Search for the cell housing the specified text and yield its [x, y] center coordinate. 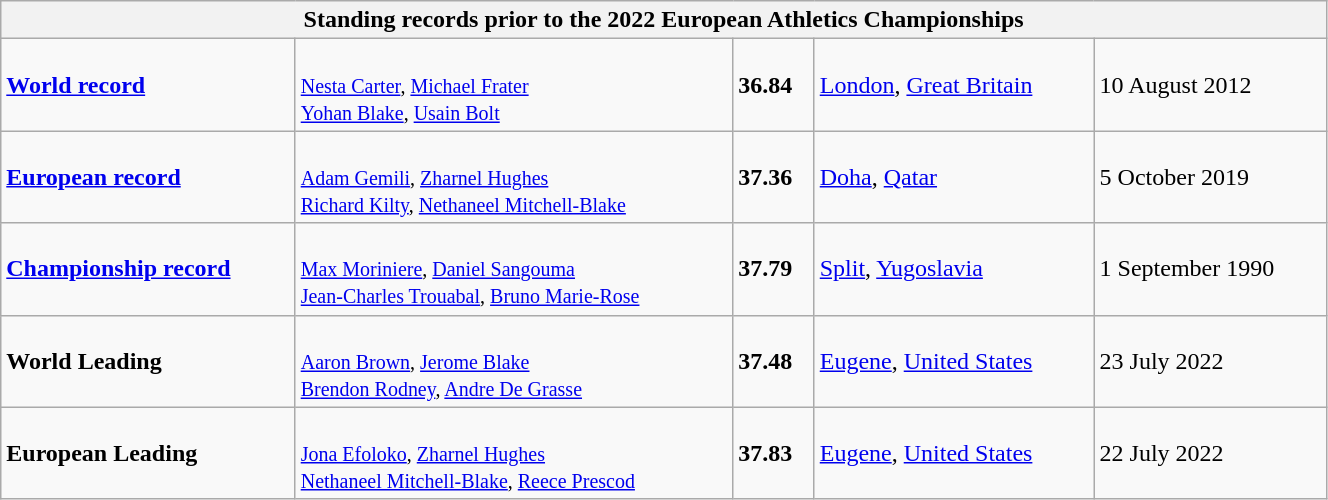
Jona Efoloko, Zharnel HughesNethaneel Mitchell-Blake, Reece Prescod [514, 453]
Nesta Carter, Michael Frater Yohan Blake, Usain Bolt [514, 85]
Championship record [148, 269]
European record [148, 177]
London, Great Britain [954, 85]
Adam Gemili, Zharnel Hughes Richard Kilty, Nethaneel Mitchell-Blake [514, 177]
Split, Yugoslavia [954, 269]
Doha, Qatar [954, 177]
European Leading [148, 453]
5 October 2019 [1210, 177]
37.36 [774, 177]
World Leading [148, 361]
23 July 2022 [1210, 361]
1 September 1990 [1210, 269]
22 July 2022 [1210, 453]
10 August 2012 [1210, 85]
37.83 [774, 453]
Aaron Brown, Jerome BlakeBrendon Rodney, Andre De Grasse [514, 361]
World record [148, 85]
37.79 [774, 269]
37.48 [774, 361]
36.84 [774, 85]
Max Moriniere, Daniel Sangouma Jean-Charles Trouabal, Bruno Marie-Rose [514, 269]
Standing records prior to the 2022 European Athletics Championships [664, 20]
